For the text-containing cell, return its midpoint in [X, Y] coordinate format. 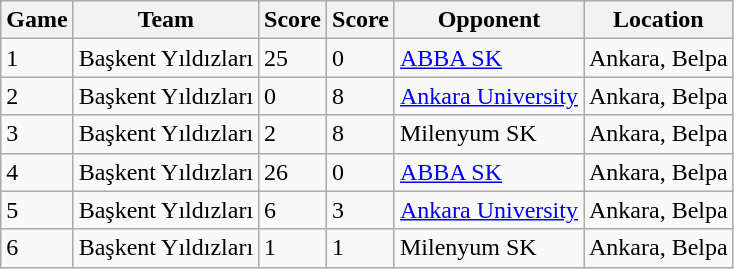
Opponent [488, 20]
26 [293, 172]
Location [659, 20]
4 [37, 172]
25 [293, 58]
Team [166, 20]
5 [37, 210]
Game [37, 20]
